Determine the (X, Y) coordinate at the center of the cell enclosing the given text.  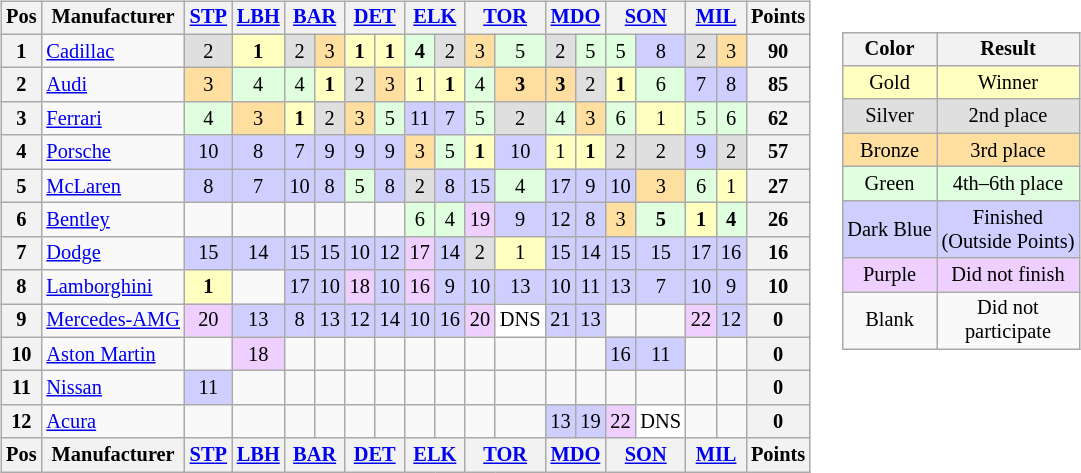
Green (890, 184)
Finished(Outside Points) (1008, 229)
Blank (890, 321)
Aston Martin (112, 354)
Lamborghini (112, 287)
4th–6th place (1008, 184)
Dark Blue (890, 229)
27 (778, 186)
Dodge (112, 253)
Cadillac (112, 51)
Color (890, 49)
Gold (890, 83)
2nd place (1008, 116)
57 (778, 152)
Mercedes-AMG (112, 321)
Acura (112, 422)
Bentley (112, 220)
Porsche (112, 152)
90 (778, 51)
Purple (890, 275)
Audi (112, 85)
21 (560, 321)
85 (778, 85)
Silver (890, 116)
3rd place (1008, 150)
Did not finish (1008, 275)
McLaren (112, 186)
Bronze (890, 150)
62 (778, 119)
Ferrari (112, 119)
Nissan (112, 388)
Winner (1008, 83)
Result (1008, 49)
Did notparticipate (1008, 321)
26 (778, 220)
